Extract the [x, y] coordinate from the center of the cell holding the provided text.  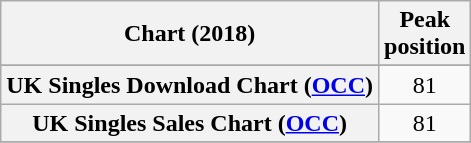
UK Singles Sales Chart (OCC) [190, 123]
Peakposition [425, 34]
UK Singles Download Chart (OCC) [190, 85]
Chart (2018) [190, 34]
